From the cell containing the given text, extract its center point as (X, Y) coordinate. 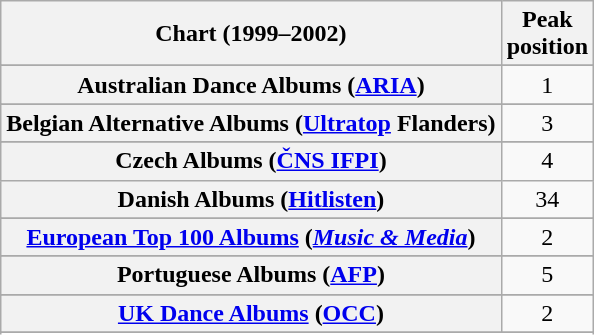
34 (547, 199)
Czech Albums (ČNS IFPI) (251, 161)
Chart (1999–2002) (251, 34)
1 (547, 85)
UK Dance Albums (OCC) (251, 313)
3 (547, 123)
European Top 100 Albums (Music & Media) (251, 237)
5 (547, 275)
Portuguese Albums (AFP) (251, 275)
Danish Albums (Hitlisten) (251, 199)
Peakposition (547, 34)
Australian Dance Albums (ARIA) (251, 85)
4 (547, 161)
Belgian Alternative Albums (Ultratop Flanders) (251, 123)
